Return the (x, y) coordinate for the center point of the cell that contains the specified text.  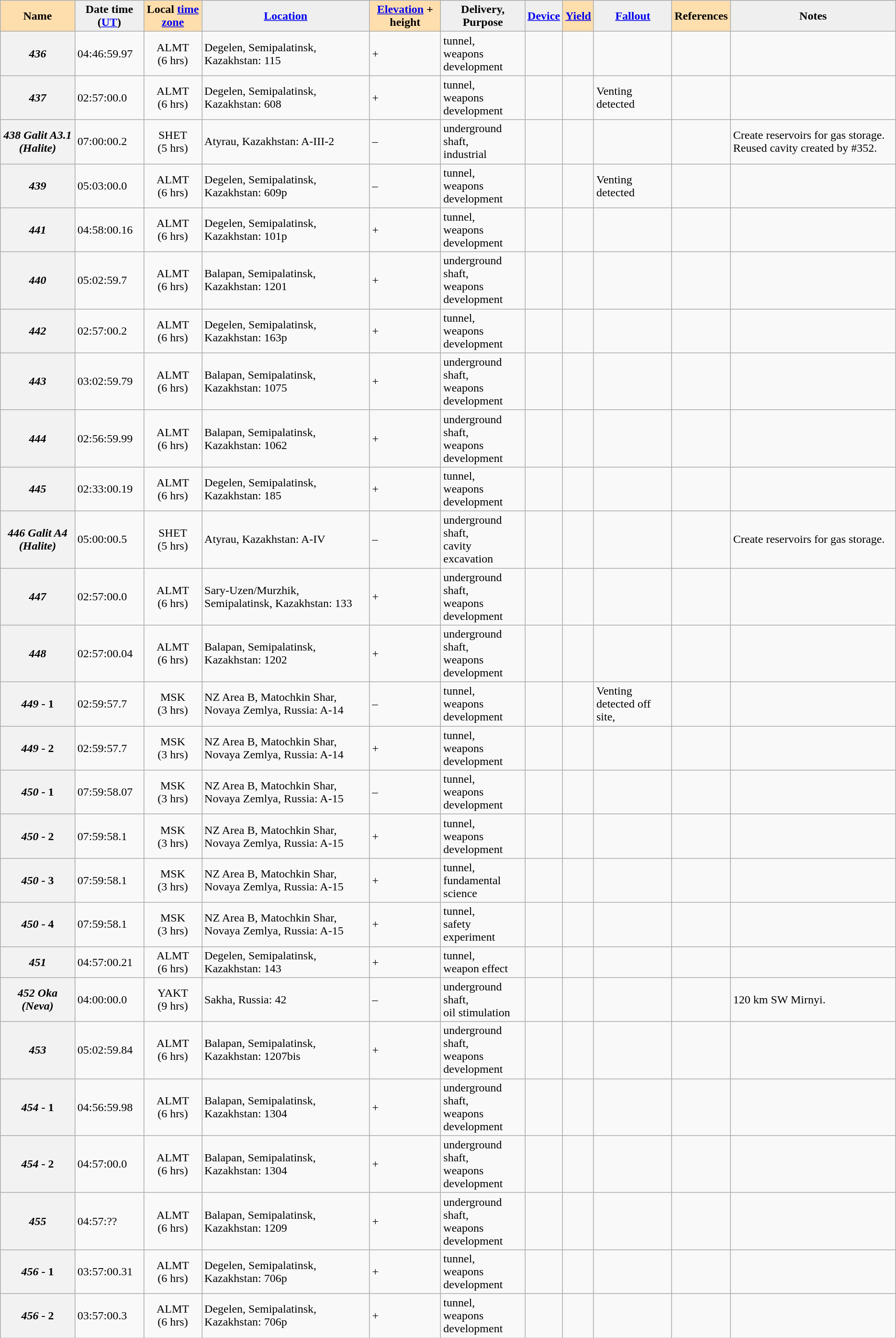
Elevation + height (405, 16)
447 (38, 596)
Sary-Uzen/Murzhik, Semipalatinsk, Kazakhstan: 133 (286, 596)
440 (38, 281)
03:57:00.3 (109, 1316)
04:00:00.0 (109, 1000)
Balapan, Semipalatinsk, Kazakhstan: 1201 (286, 281)
References (702, 16)
05:03:00.0 (109, 186)
05:02:59.7 (109, 281)
Balapan, Semipalatinsk, Kazakhstan: 1207bis (286, 1050)
454 - 2 (38, 1164)
444 (38, 439)
449 - 2 (38, 748)
02:33:00.19 (109, 489)
450 - 2 (38, 836)
450 - 1 (38, 792)
449 - 1 (38, 704)
05:00:00.5 (109, 539)
tunnel,fundamental science (483, 880)
Balapan, Semipalatinsk, Kazakhstan: 1209 (286, 1221)
441 (38, 230)
02:57:00.2 (109, 331)
446 Galit A4 (Halite) (38, 539)
Yield (578, 16)
Degelen, Semipalatinsk, Kazakhstan: 143 (286, 962)
04:56:59.98 (109, 1107)
443 (38, 381)
454 - 1 (38, 1107)
05:02:59.84 (109, 1050)
436 (38, 54)
Local time zone (172, 16)
Venting detected off site, (633, 704)
Device (544, 16)
Degelen, Semipalatinsk, Kazakhstan: 608 (286, 98)
Balapan, Semipalatinsk, Kazakhstan: 1062 (286, 439)
456 - 1 (38, 1271)
450 - 4 (38, 924)
456 - 2 (38, 1316)
02:56:59.99 (109, 439)
Degelen, Semipalatinsk, Kazakhstan: 185 (286, 489)
tunnel,safety experiment (483, 924)
450 - 3 (38, 880)
Fallout (633, 16)
02:57:00.04 (109, 654)
455 (38, 1221)
Degelen, Semipalatinsk, Kazakhstan: 101p (286, 230)
442 (38, 331)
Atyrau, Kazakhstan: A-III-2 (286, 142)
Degelen, Semipalatinsk, Kazakhstan: 115 (286, 54)
Sakha, Russia: 42 (286, 1000)
underground shaft,cavity excavation (483, 539)
Delivery, Purpose (483, 16)
Create reservoirs for gas storage. (813, 539)
underground shaft,industrial (483, 142)
Degelen, Semipalatinsk, Kazakhstan: 609p (286, 186)
Create reservoirs for gas storage. Reused cavity created by #352. (813, 142)
03:57:00.31 (109, 1271)
underground shaft,oil stimulation (483, 1000)
04:58:00.16 (109, 230)
Notes (813, 16)
Name (38, 16)
Location (286, 16)
04:57:00.0 (109, 1164)
120 km SW Mirnyi. (813, 1000)
04:57:00.21 (109, 962)
439 (38, 186)
tunnel,weapon effect (483, 962)
07:00:00.2 (109, 142)
04:46:59.97 (109, 54)
Balapan, Semipalatinsk, Kazakhstan: 1202 (286, 654)
452 Oka (Neva) (38, 1000)
Balapan, Semipalatinsk, Kazakhstan: 1075 (286, 381)
438 Galit A3.1 (Halite) (38, 142)
YAKT (9 hrs) (172, 1000)
04:57:?? (109, 1221)
07:59:58.07 (109, 792)
Atyrau, Kazakhstan: A-IV (286, 539)
Degelen, Semipalatinsk, Kazakhstan: 163p (286, 331)
03:02:59.79 (109, 381)
437 (38, 98)
448 (38, 654)
445 (38, 489)
Date time (UT) (109, 16)
451 (38, 962)
453 (38, 1050)
